Capture the cell that displays the provided text and extract its (x, y) central coordinate. 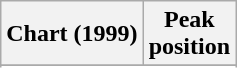
Peakposition (189, 34)
Chart (1999) (72, 34)
